Extract the (x, y) coordinate from the center of the cell holding the provided text.  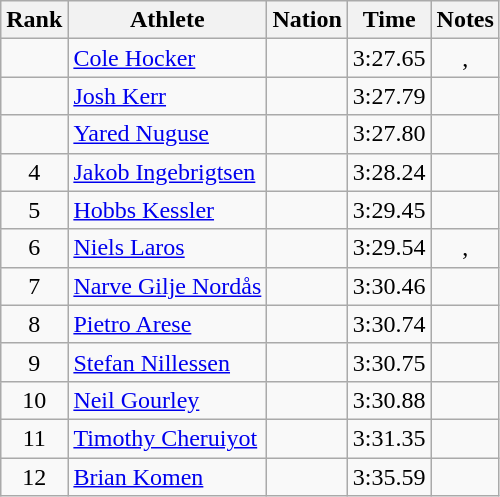
5 (34, 210)
3:27.80 (389, 134)
Hobbs Kessler (168, 210)
3:30.46 (389, 286)
Notes (465, 20)
3:29.54 (389, 248)
8 (34, 324)
3:27.79 (389, 96)
3:30.74 (389, 324)
Brian Komen (168, 477)
Neil Gourley (168, 400)
3:31.35 (389, 438)
9 (34, 362)
3:30.88 (389, 400)
Stefan Nillessen (168, 362)
12 (34, 477)
Time (389, 20)
3:29.45 (389, 210)
Nation (307, 20)
7 (34, 286)
Josh Kerr (168, 96)
Timothy Cheruiyot (168, 438)
4 (34, 172)
3:28.24 (389, 172)
3:30.75 (389, 362)
Niels Laros (168, 248)
3:35.59 (389, 477)
11 (34, 438)
Jakob Ingebrigtsen (168, 172)
Athlete (168, 20)
10 (34, 400)
Narve Gilje Nordås (168, 286)
3:27.65 (389, 58)
Yared Nuguse (168, 134)
Cole Hocker (168, 58)
6 (34, 248)
Rank (34, 20)
Pietro Arese (168, 324)
